Output the [X, Y] coordinate of the center of the cell containing the given text.  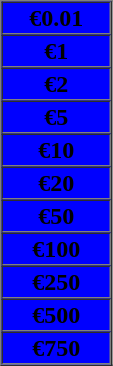
€100 [57, 248]
€500 [57, 314]
€1 [57, 50]
€750 [57, 348]
€10 [57, 150]
€0.01 [57, 18]
€20 [57, 182]
€5 [57, 116]
€2 [57, 84]
€250 [57, 282]
€50 [57, 216]
